For the text-containing cell, return its midpoint in (X, Y) coordinate format. 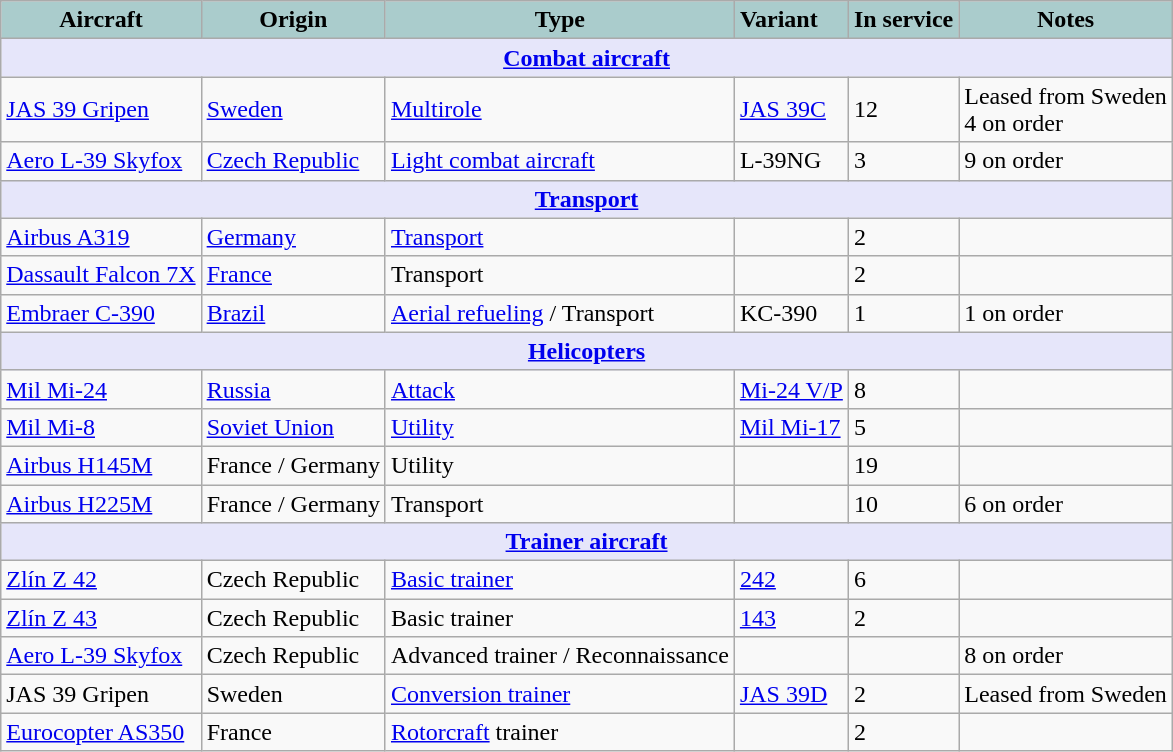
1 on order (1066, 313)
143 (791, 618)
6 on order (1066, 503)
Multirole (560, 110)
5 (903, 427)
Eurocopter AS350 (101, 732)
1 (903, 313)
Variant (791, 20)
Dassault Falcon 7X (101, 275)
Aerial refueling / Transport (560, 313)
3 (903, 161)
Leased from Sweden4 on order (1066, 110)
KC-390 (791, 313)
8 on order (1066, 656)
Leased from Sweden (1066, 694)
Airbus A319 (101, 237)
242 (791, 580)
10 (903, 503)
Russia (293, 389)
Embraer C-390 (101, 313)
Aircraft (101, 20)
Soviet Union (293, 427)
19 (903, 465)
Notes (1066, 20)
Mil Mi-8 (101, 427)
Zlín Z 43 (101, 618)
Brazil (293, 313)
Zlín Z 42 (101, 580)
Mil Mi-17 (791, 427)
Germany (293, 237)
Light combat aircraft (560, 161)
Attack (560, 389)
JAS 39D (791, 694)
JAS 39C (791, 110)
In service (903, 20)
Rotorcraft trainer (560, 732)
8 (903, 389)
Origin (293, 20)
9 on order (1066, 161)
12 (903, 110)
Advanced trainer / Reconnaissance (560, 656)
Helicopters (587, 351)
Mil Mi-24 (101, 389)
Conversion trainer (560, 694)
6 (903, 580)
L-39NG (791, 161)
Type (560, 20)
Mi-24 V/P (791, 389)
Airbus H225M (101, 503)
Trainer aircraft (587, 542)
Combat aircraft (587, 58)
Airbus H145M (101, 465)
